Scan for the cell matching the given text and deliver its [x, y] coordinate at center. 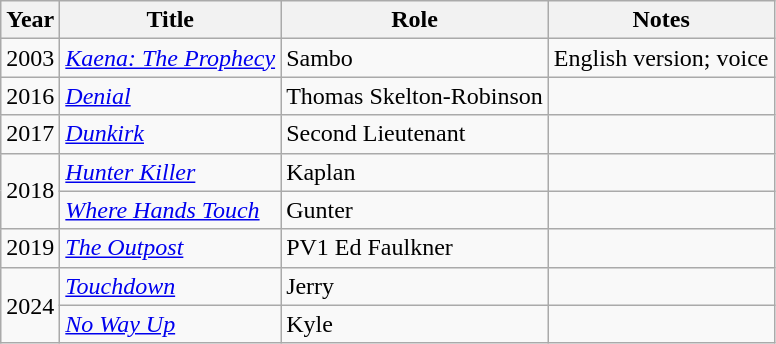
Notes [661, 20]
No Way Up [170, 324]
Second Lieutenant [415, 134]
Thomas Skelton-Robinson [415, 96]
Title [170, 20]
The Outpost [170, 248]
2003 [30, 58]
Denial [170, 96]
2018 [30, 191]
Where Hands Touch [170, 210]
Gunter [415, 210]
2024 [30, 305]
2017 [30, 134]
Jerry [415, 286]
Touchdown [170, 286]
Kaena: The Prophecy [170, 58]
PV1 Ed Faulkner [415, 248]
English version; voice [661, 58]
Dunkirk [170, 134]
Role [415, 20]
Kaplan [415, 172]
Sambo [415, 58]
2016 [30, 96]
Year [30, 20]
Hunter Killer [170, 172]
Kyle [415, 324]
2019 [30, 248]
